Determine the (X, Y) coordinate at the center of the cell enclosing the given text.  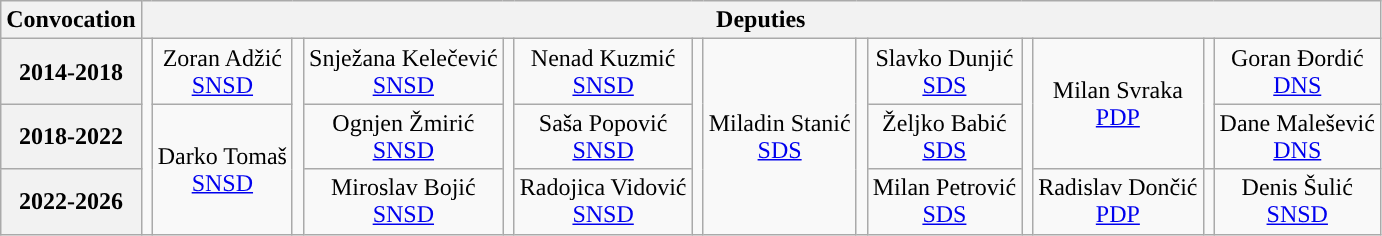
Goran ĐordićDNS (1297, 72)
Željko BabićSDS (944, 136)
Miladin StanićSDS (780, 136)
Dane MaleševićDNS (1297, 136)
Nenad KuzmićSNSD (603, 72)
Deputies (760, 20)
2014-2018 (71, 72)
Radojica VidovićSNSD (603, 202)
Milan SvrakaPDP (1118, 104)
Saša PopovićSNSD (603, 136)
Convocation (71, 20)
Zoran AdžićSNSD (222, 72)
Ognjen ŽmirićSNSD (404, 136)
2022-2026 (71, 202)
Radislav DončićPDP (1118, 202)
Miroslav BojićSNSD (404, 202)
Snježana KelečevićSNSD (404, 72)
Darko TomašSNSD (222, 169)
2018-2022 (71, 136)
Slavko DunjićSDS (944, 72)
Denis ŠulićSNSD (1297, 202)
Milan PetrovićSDS (944, 202)
